Extract the (x, y) coordinate from the center of the cell holding the provided text.  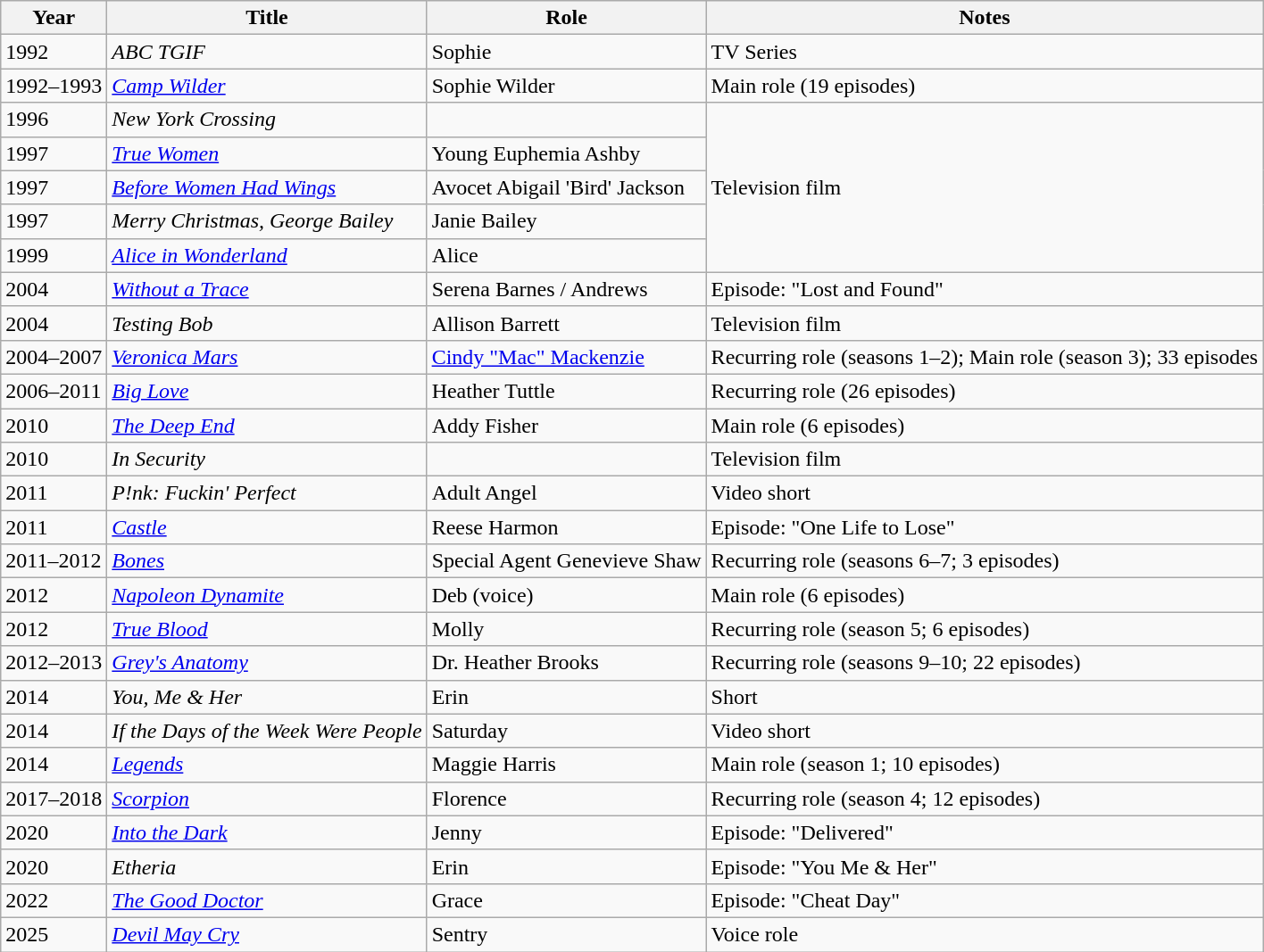
Special Agent Genevieve Shaw (566, 561)
Saturday (566, 731)
Main role (19 episodes) (985, 86)
You, Me & Her (267, 697)
Camp Wilder (267, 86)
Notes (985, 18)
Episode: "Cheat Day" (985, 900)
1992 (54, 52)
ABC TGIF (267, 52)
True Blood (267, 629)
Voice role (985, 934)
Veronica Mars (267, 357)
Without a Trace (267, 289)
Maggie Harris (566, 765)
1999 (54, 255)
Napoleon Dynamite (267, 595)
The Deep End (267, 426)
Legends (267, 765)
Year (54, 18)
Merry Christmas, George Bailey (267, 221)
Short (985, 697)
In Security (267, 459)
Alice in Wonderland (267, 255)
Serena Barnes / Andrews (566, 289)
Janie Bailey (566, 221)
Dr. Heather Brooks (566, 663)
Avocet Abigail 'Bird' Jackson (566, 187)
TV Series (985, 52)
Episode: "You Me & Her" (985, 866)
Episode: "Delivered" (985, 832)
Episode: "Lost and Found" (985, 289)
Bones (267, 561)
Testing Bob (267, 323)
True Women (267, 153)
Recurring role (seasons 6–7; 3 episodes) (985, 561)
1992–1993 (54, 86)
Grey's Anatomy (267, 663)
Young Euphemia Ashby (566, 153)
Before Women Had Wings (267, 187)
Sentry (566, 934)
Heather Tuttle (566, 391)
If the Days of the Week Were People (267, 731)
Episode: "One Life to Lose" (985, 527)
Devil May Cry (267, 934)
Recurring role (season 5; 6 episodes) (985, 629)
1996 (54, 120)
Scorpion (267, 799)
Castle (267, 527)
Etheria (267, 866)
2022 (54, 900)
Recurring role (season 4; 12 episodes) (985, 799)
2011–2012 (54, 561)
Big Love (267, 391)
Addy Fisher (566, 426)
New York Crossing (267, 120)
2012–2013 (54, 663)
Jenny (566, 832)
Into the Dark (267, 832)
Main role (season 1; 10 episodes) (985, 765)
Sophie (566, 52)
Recurring role (26 episodes) (985, 391)
2025 (54, 934)
Role (566, 18)
Title (267, 18)
Allison Barrett (566, 323)
Deb (voice) (566, 595)
Molly (566, 629)
2004–2007 (54, 357)
Florence (566, 799)
Reese Harmon (566, 527)
Alice (566, 255)
Recurring role (seasons 1–2); Main role (season 3); 33 episodes (985, 357)
The Good Doctor (267, 900)
2017–2018 (54, 799)
Cindy "Mac" Mackenzie (566, 357)
Sophie Wilder (566, 86)
2006–2011 (54, 391)
Grace (566, 900)
P!nk: Fuckin' Perfect (267, 493)
Adult Angel (566, 493)
Recurring role (seasons 9–10; 22 episodes) (985, 663)
